Detect which cell encompasses the target text, then output its (X, Y) center coordinate. 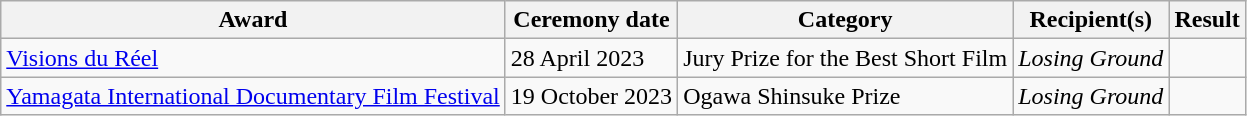
Recipient(s) (1091, 20)
Award (254, 20)
Result (1207, 20)
Ogawa Shinsuke Prize (846, 96)
Jury Prize for the Best Short Film (846, 58)
28 April 2023 (591, 58)
Visions du Réel (254, 58)
Ceremony date (591, 20)
19 October 2023 (591, 96)
Yamagata International Documentary Film Festival (254, 96)
Category (846, 20)
